Search for the cell housing the specified text and yield its [X, Y] center coordinate. 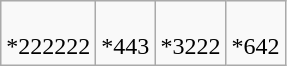
*642 [256, 34]
*443 [126, 34]
*3222 [190, 34]
*222222 [48, 34]
